Pinpoint the cell where the given text exists, returning its [x, y] midpoint coordinate. 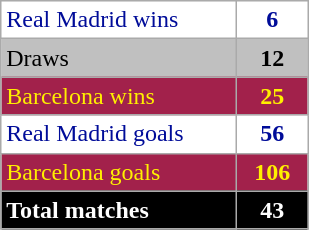
43 [272, 210]
Draws [119, 58]
12 [272, 58]
Total matches [119, 210]
Barcelona goals [119, 172]
106 [272, 172]
Barcelona wins [119, 96]
6 [272, 20]
Real Madrid goals [119, 134]
25 [272, 96]
Real Madrid wins [119, 20]
56 [272, 134]
